Output the [X, Y] coordinate of the center of the cell containing the given text.  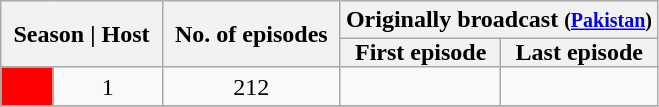
Originally broadcast (Pakistan) [498, 20]
1 [108, 86]
No. of episodes [251, 34]
212 [251, 86]
Season | Host [82, 34]
Last episode [580, 53]
First episode [420, 53]
